Search for the cell housing the specified text and yield its [X, Y] center coordinate. 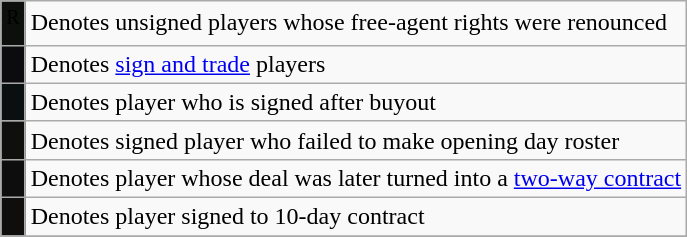
Denotes sign and trade players [356, 64]
Denotes signed player who failed to make opening day roster [356, 140]
Denotes player who is signed after buyout [356, 102]
Denotes player whose deal was later turned into a two-way contract [356, 178]
R [13, 24]
Denotes unsigned players whose free-agent rights were renounced [356, 24]
Denotes player signed to 10-day contract [356, 217]
